Locate the cell with the specified text and output its (X, Y) center coordinate. 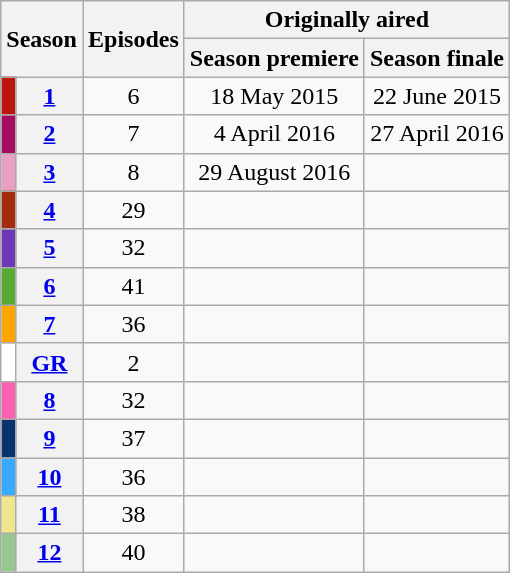
29 August 2016 (274, 172)
9 (49, 438)
4 (49, 210)
1 (49, 96)
29 (133, 210)
27 April 2016 (436, 134)
4 April 2016 (274, 134)
40 (133, 553)
Season premiere (274, 58)
22 June 2015 (436, 96)
41 (133, 286)
Season finale (436, 58)
11 (49, 515)
38 (133, 515)
Episodes (133, 39)
Season (42, 39)
10 (49, 477)
3 (49, 172)
Originally aired (346, 20)
GR (49, 362)
12 (49, 553)
18 May 2015 (274, 96)
5 (49, 248)
37 (133, 438)
